Locate the cell with the specified text and output its (x, y) center coordinate. 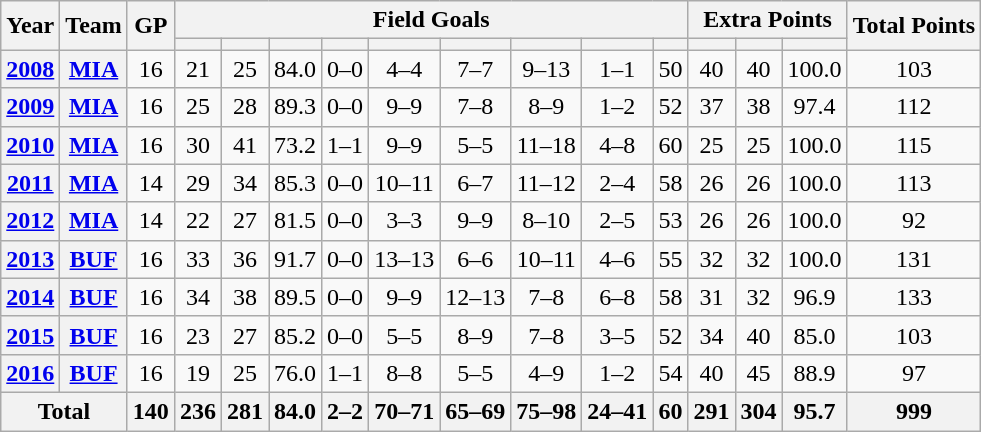
81.5 (296, 221)
140 (150, 411)
65–69 (476, 411)
28 (244, 107)
97.4 (814, 107)
2009 (30, 107)
3–3 (404, 221)
12–13 (476, 297)
33 (198, 259)
2–4 (618, 183)
54 (670, 373)
97 (914, 373)
131 (914, 259)
Total (64, 411)
53 (670, 221)
30 (198, 145)
7–7 (476, 69)
31 (712, 297)
Team (94, 26)
88.9 (814, 373)
2015 (30, 335)
89.3 (296, 107)
92 (914, 221)
291 (712, 411)
55 (670, 259)
113 (914, 183)
3–5 (618, 335)
6–8 (618, 297)
Field Goals (431, 20)
70–71 (404, 411)
96.9 (814, 297)
6–6 (476, 259)
9–13 (546, 69)
Extra Points (768, 20)
19 (198, 373)
36 (244, 259)
2–5 (618, 221)
4–4 (404, 69)
85.0 (814, 335)
133 (914, 297)
2008 (30, 69)
85.3 (296, 183)
76.0 (296, 373)
8–8 (404, 373)
24–41 (618, 411)
21 (198, 69)
13–13 (404, 259)
999 (914, 411)
2016 (30, 373)
281 (244, 411)
4–6 (618, 259)
23 (198, 335)
112 (914, 107)
236 (198, 411)
GP (150, 26)
75–98 (546, 411)
2012 (30, 221)
304 (758, 411)
2010 (30, 145)
Total Points (914, 26)
11–18 (546, 145)
4–8 (618, 145)
85.2 (296, 335)
73.2 (296, 145)
8–10 (546, 221)
45 (758, 373)
Year (30, 26)
50 (670, 69)
115 (914, 145)
22 (198, 221)
2014 (30, 297)
41 (244, 145)
2013 (30, 259)
11–12 (546, 183)
6–7 (476, 183)
2011 (30, 183)
37 (712, 107)
89.5 (296, 297)
29 (198, 183)
2–2 (346, 411)
91.7 (296, 259)
95.7 (814, 411)
4–9 (546, 373)
